From the cell containing the given text, extract its center point as [x, y] coordinate. 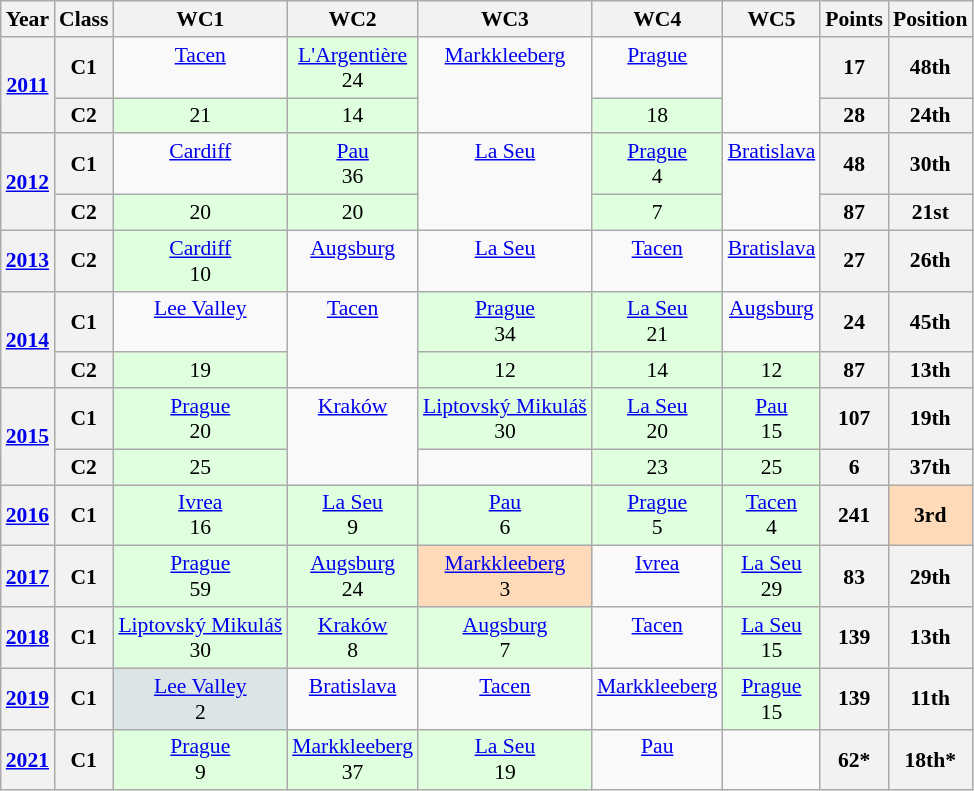
45th [930, 322]
WC4 [658, 19]
48 [854, 164]
23 [658, 467]
Kraków [352, 436]
Augsburg 24 [352, 576]
WC2 [352, 19]
28 [854, 116]
Pau [658, 760]
Points [854, 19]
2016 [28, 516]
30th [930, 164]
2014 [28, 340]
Prague 4 [658, 164]
Prague 5 [658, 516]
7 [658, 213]
17 [854, 68]
24 [854, 322]
Prague 20 [200, 418]
Position [930, 19]
Prague 59 [200, 576]
Kraków 8 [352, 638]
Prague 34 [505, 322]
19th [930, 418]
Prague [658, 68]
21st [930, 213]
241 [854, 516]
La Seu 20 [658, 418]
La Seu 15 [772, 638]
18 [658, 116]
Lee Valley [200, 322]
21 [200, 116]
6 [854, 467]
37th [930, 467]
2021 [28, 760]
48th [930, 68]
Markkleeberg 3 [505, 576]
Ivrea 16 [200, 516]
2019 [28, 698]
WC1 [200, 19]
La Seu 29 [772, 576]
Prague 9 [200, 760]
2015 [28, 436]
29th [930, 576]
Ivrea [658, 576]
2018 [28, 638]
2011 [28, 86]
2013 [28, 260]
Tacen 4 [772, 516]
3rd [930, 516]
WC3 [505, 19]
19 [200, 371]
Pau 6 [505, 516]
2012 [28, 182]
2017 [28, 576]
11th [930, 698]
107 [854, 418]
24th [930, 116]
La Seu 19 [505, 760]
Year [28, 19]
26th [930, 260]
La Seu 21 [658, 322]
62* [854, 760]
Markkleeberg 37 [352, 760]
Pau 36 [352, 164]
18th* [930, 760]
L'Argentière 24 [352, 68]
27 [854, 260]
La Seu 9 [352, 516]
Cardiff [200, 164]
Class [84, 19]
83 [854, 576]
Augsburg 7 [505, 638]
Prague 15 [772, 698]
WC5 [772, 19]
Cardiff 10 [200, 260]
Pau 15 [772, 418]
Lee Valley 2 [200, 698]
